Extract the [x, y] coordinate from the center of the cell holding the provided text.  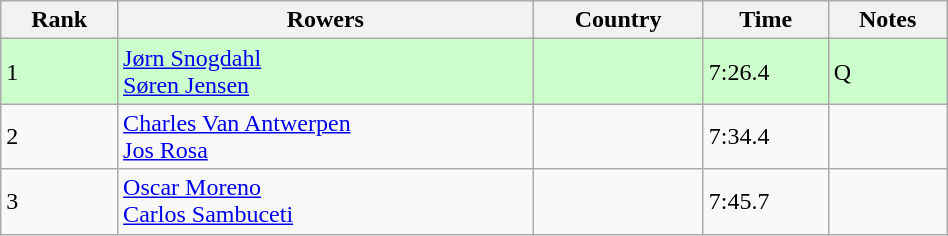
Notes [888, 20]
2 [60, 136]
Time [766, 20]
1 [60, 72]
3 [60, 202]
Country [618, 20]
Rowers [326, 20]
Rank [60, 20]
7:26.4 [766, 72]
7:45.7 [766, 202]
Oscar MorenoCarlos Sambuceti [326, 202]
Jørn SnogdahlSøren Jensen [326, 72]
7:34.4 [766, 136]
Q [888, 72]
Charles Van AntwerpenJos Rosa [326, 136]
